Output the [X, Y] coordinate of the center of the cell containing the given text.  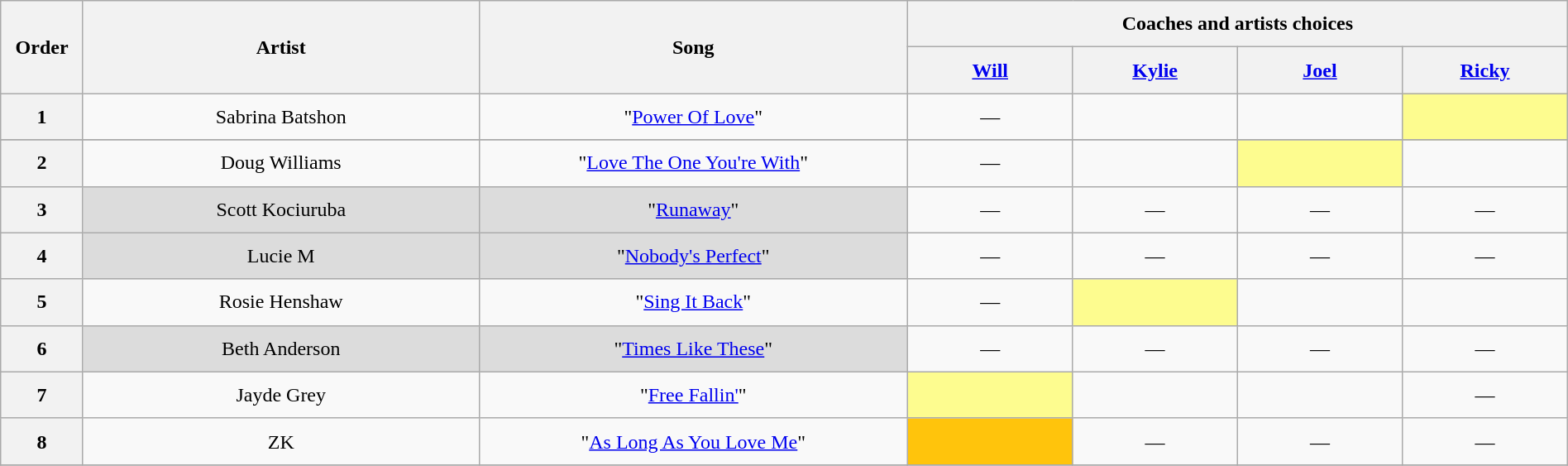
ZK [281, 441]
Doug Williams [281, 163]
"Love The One You're With" [693, 163]
Lucie M [281, 256]
1 [42, 117]
"Free Fallin'" [693, 395]
6 [42, 348]
"Nobody's Perfect" [693, 256]
Order [42, 47]
Jayde Grey [281, 395]
Rosie Henshaw [281, 302]
"Sing It Back" [693, 302]
7 [42, 395]
"Runaway" [693, 209]
Joel [1320, 70]
Ricky [1485, 70]
Beth Anderson [281, 348]
2 [42, 163]
Song [693, 47]
Kylie [1154, 70]
8 [42, 441]
Sabrina Batshon [281, 117]
"Times Like These" [693, 348]
5 [42, 302]
Coaches and artists choices [1238, 24]
"Power Of Love" [693, 117]
3 [42, 209]
"As Long As You Love Me" [693, 441]
Scott Kociuruba [281, 209]
Will [991, 70]
Artist [281, 47]
4 [42, 256]
